Pinpoint the cell where the given text exists, returning its (X, Y) midpoint coordinate. 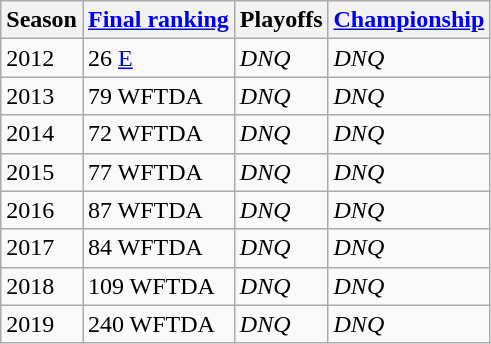
77 WFTDA (158, 172)
2013 (42, 96)
2012 (42, 58)
Season (42, 20)
2019 (42, 324)
79 WFTDA (158, 96)
2016 (42, 210)
109 WFTDA (158, 286)
2015 (42, 172)
84 WFTDA (158, 248)
240 WFTDA (158, 324)
26 E (158, 58)
2018 (42, 286)
2014 (42, 134)
Championship (409, 20)
72 WFTDA (158, 134)
Playoffs (281, 20)
87 WFTDA (158, 210)
Final ranking (158, 20)
2017 (42, 248)
